For the text-containing cell, return its midpoint in (X, Y) coordinate format. 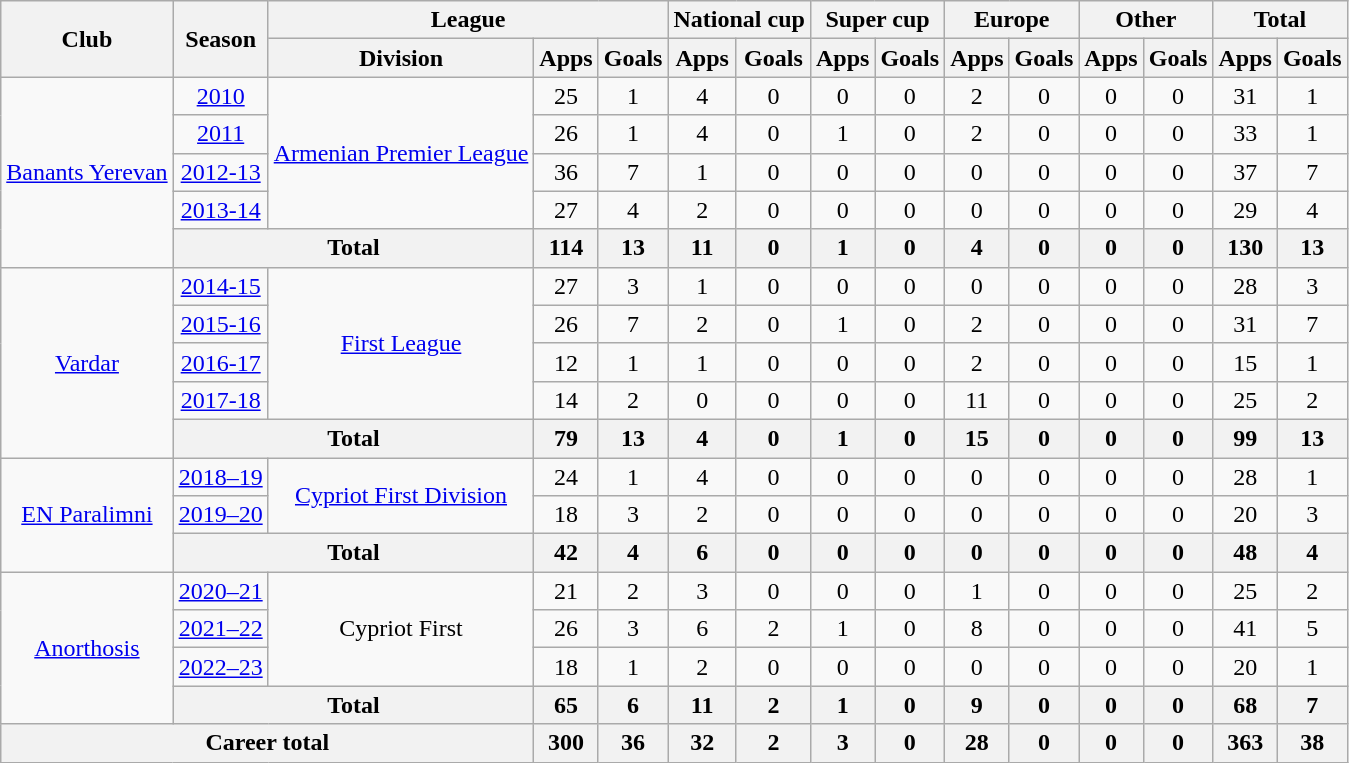
EN Paralimni (87, 515)
2020–21 (220, 591)
Europe (1012, 20)
8 (977, 629)
14 (566, 400)
12 (566, 362)
Anorthosis (87, 648)
Club (87, 39)
2014-15 (220, 286)
2018–19 (220, 477)
2022–23 (220, 667)
2010 (220, 96)
5 (1312, 629)
2011 (220, 134)
Season (220, 39)
42 (566, 553)
2021–22 (220, 629)
Banants Yerevan (87, 172)
Armenian Premier League (401, 153)
Cypriot First (401, 629)
2015-16 (220, 324)
Other (1146, 20)
Career total (268, 743)
2013-14 (220, 210)
2019–20 (220, 515)
300 (566, 743)
114 (566, 248)
2017-18 (220, 400)
National cup (739, 20)
24 (566, 477)
32 (702, 743)
65 (566, 705)
Division (401, 58)
38 (1312, 743)
99 (1245, 438)
2012-13 (220, 172)
First League (401, 343)
363 (1245, 743)
37 (1245, 172)
68 (1245, 705)
2016-17 (220, 362)
21 (566, 591)
Cypriot First Division (401, 496)
29 (1245, 210)
79 (566, 438)
League (468, 20)
130 (1245, 248)
Super cup (877, 20)
33 (1245, 134)
48 (1245, 553)
Vardar (87, 362)
41 (1245, 629)
9 (977, 705)
